Provide the [x, y] coordinate of the cell's center where the given text is located.  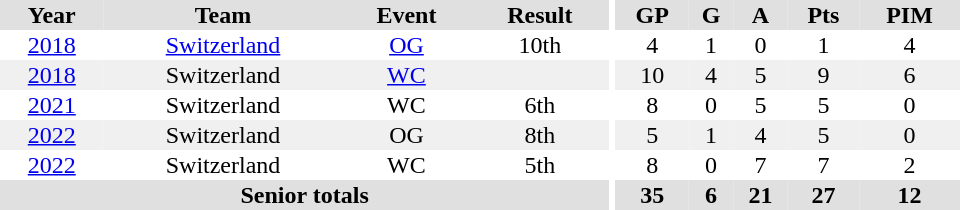
PIM [910, 15]
10 [652, 75]
Result [540, 15]
9 [824, 75]
5th [540, 165]
35 [652, 195]
10th [540, 45]
G [711, 15]
27 [824, 195]
Senior totals [304, 195]
GP [652, 15]
2 [910, 165]
A [760, 15]
2021 [52, 105]
21 [760, 195]
6th [540, 105]
Team [224, 15]
Year [52, 15]
8th [540, 135]
12 [910, 195]
Event [406, 15]
Pts [824, 15]
